Detect which cell encompasses the target text, then output its (x, y) center coordinate. 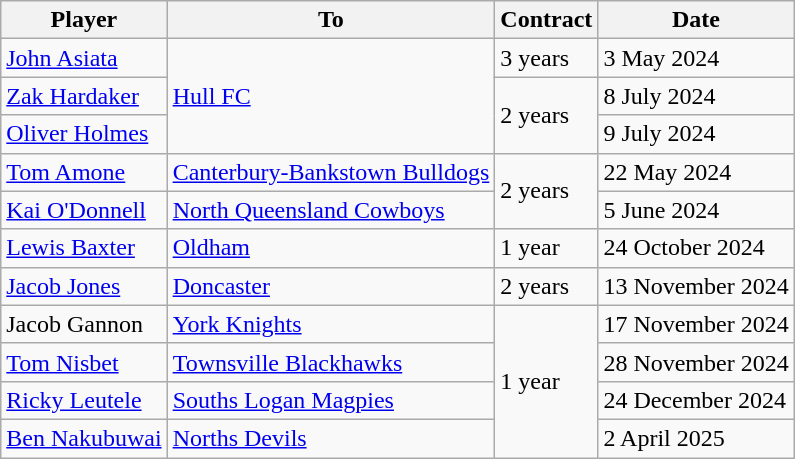
Norths Devils (331, 438)
To (331, 20)
2 April 2025 (696, 438)
28 November 2024 (696, 362)
Ben Nakubuwai (84, 438)
Contract (546, 20)
24 December 2024 (696, 400)
Townsville Blackhawks (331, 362)
Hull FC (331, 96)
Souths Logan Magpies (331, 400)
Tom Nisbet (84, 362)
Oliver Holmes (84, 134)
Oldham (331, 248)
Zak Hardaker (84, 96)
3 May 2024 (696, 58)
Jacob Jones (84, 286)
24 October 2024 (696, 248)
9 July 2024 (696, 134)
5 June 2024 (696, 210)
8 July 2024 (696, 96)
13 November 2024 (696, 286)
3 years (546, 58)
Jacob Gannon (84, 324)
Player (84, 20)
Lewis Baxter (84, 248)
North Queensland Cowboys (331, 210)
York Knights (331, 324)
Kai O'Donnell (84, 210)
Doncaster (331, 286)
17 November 2024 (696, 324)
John Asiata (84, 58)
Ricky Leutele (84, 400)
Date (696, 20)
Tom Amone (84, 172)
22 May 2024 (696, 172)
Canterbury-Bankstown Bulldogs (331, 172)
